Output the [x, y] coordinate of the center of the cell containing the given text.  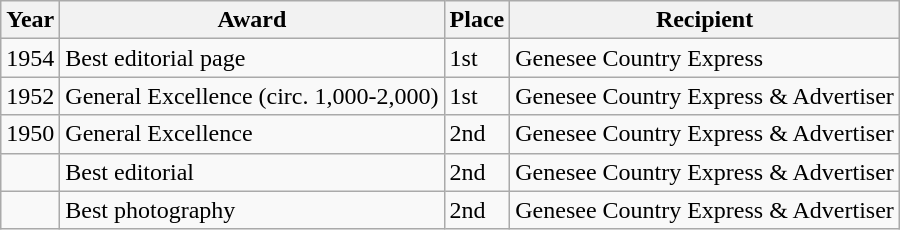
Best editorial [252, 172]
Award [252, 20]
Genesee Country Express [705, 58]
Recipient [705, 20]
General Excellence [252, 134]
General Excellence (circ. 1,000-2,000) [252, 96]
Year [30, 20]
Place [477, 20]
1950 [30, 134]
Best editorial page [252, 58]
Best photography [252, 210]
1954 [30, 58]
1952 [30, 96]
